Capture the cell that displays the provided text and extract its [x, y] central coordinate. 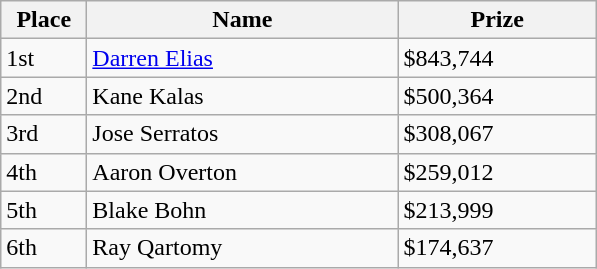
6th [44, 248]
Place [44, 20]
Kane Kalas [242, 96]
Blake Bohn [242, 210]
$213,999 [498, 210]
Aaron Overton [242, 172]
$308,067 [498, 134]
Name [242, 20]
2nd [44, 96]
$259,012 [498, 172]
3rd [44, 134]
5th [44, 210]
1st [44, 58]
4th [44, 172]
Jose Serratos [242, 134]
$174,637 [498, 248]
Ray Qartomy [242, 248]
Prize [498, 20]
$500,364 [498, 96]
$843,744 [498, 58]
Darren Elias [242, 58]
